Capture the cell that displays the provided text and extract its (x, y) central coordinate. 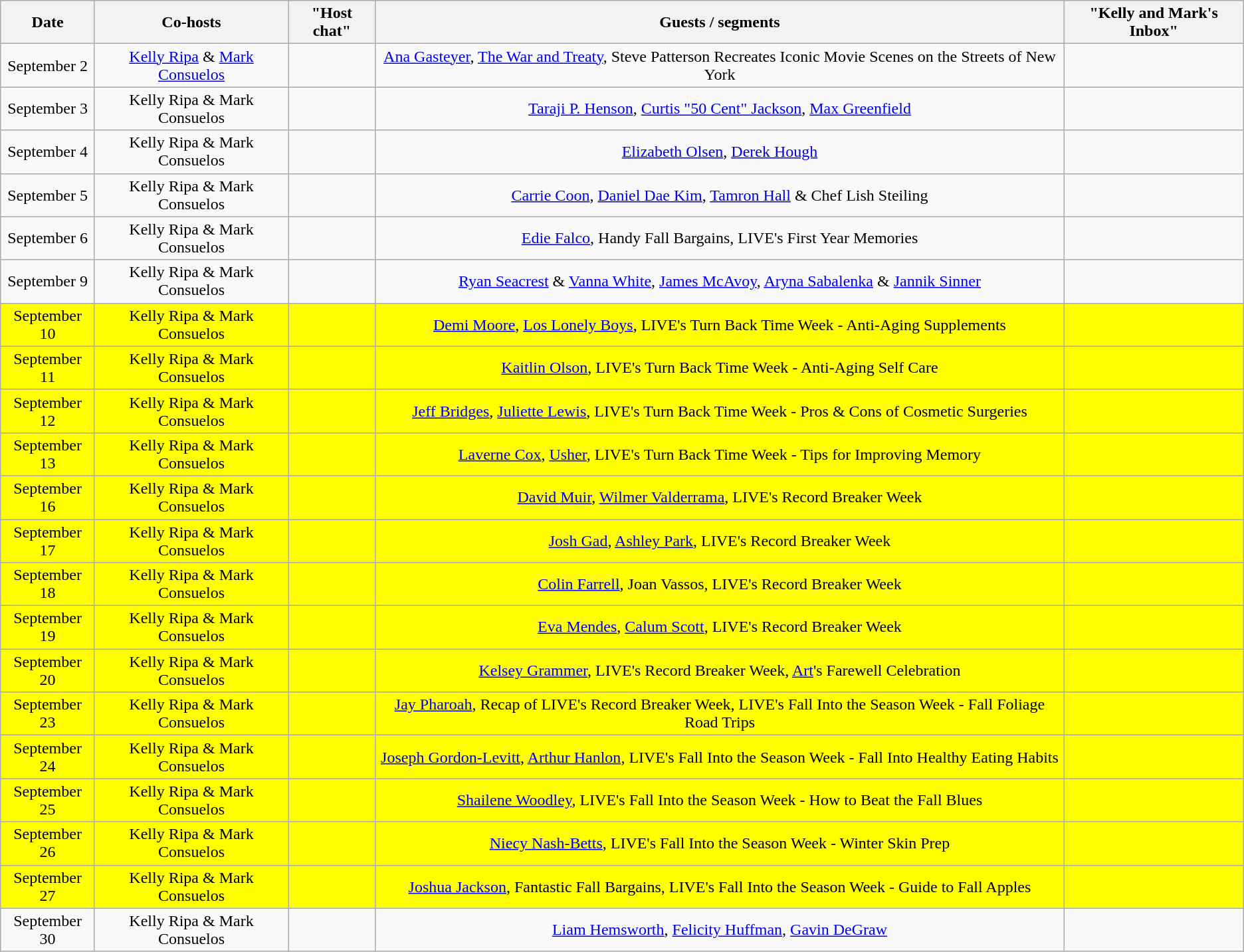
Liam Hemsworth, Felicity Huffman, Gavin DeGraw (720, 930)
Colin Farrell, Joan Vassos, LIVE's Record Breaker Week (720, 585)
Guests / segments (720, 23)
Carrie Coon, Daniel Dae Kim, Tamron Hall & Chef Lish Steiling (720, 195)
Josh Gad, Ashley Park, LIVE's Record Breaker Week (720, 541)
Kaitlin Olson, LIVE's Turn Back Time Week - Anti-Aging Self Care (720, 368)
Co-hosts (191, 23)
September 27 (48, 886)
Ana Gasteyer, The War and Treaty, Steve Patterson Recreates Iconic Movie Scenes on the Streets of New York (720, 65)
September 4 (48, 151)
Edie Falco, Handy Fall Bargains, LIVE's First Year Memories (720, 238)
Jeff Bridges, Juliette Lewis, LIVE's Turn Back Time Week - Pros & Cons of Cosmetic Surgeries (720, 411)
September 9 (48, 282)
September 12 (48, 411)
Eva Mendes, Calum Scott, LIVE's Record Breaker Week (720, 627)
September 18 (48, 585)
September 3 (48, 109)
September 20 (48, 671)
Joshua Jackson, Fantastic Fall Bargains, LIVE's Fall Into the Season Week - Guide to Fall Apples (720, 886)
September 2 (48, 65)
September 17 (48, 541)
September 13 (48, 454)
Demi Moore, Los Lonely Boys, LIVE's Turn Back Time Week - Anti-Aging Supplements (720, 324)
"Kelly and Mark's Inbox" (1154, 23)
"Host chat" (332, 23)
Niecy Nash-Betts, LIVE's Fall Into the Season Week - Winter Skin Prep (720, 844)
September 16 (48, 497)
September 10 (48, 324)
Laverne Cox, Usher, LIVE's Turn Back Time Week - Tips for Improving Memory (720, 454)
Elizabeth Olsen, Derek Hough (720, 151)
David Muir, Wilmer Valderrama, LIVE's Record Breaker Week (720, 497)
Date (48, 23)
September 23 (48, 714)
September 30 (48, 930)
Jay Pharoah, Recap of LIVE's Record Breaker Week, LIVE's Fall Into the Season Week - Fall Foliage Road Trips (720, 714)
September 26 (48, 844)
Kelsey Grammer, LIVE's Record Breaker Week, Art's Farewell Celebration (720, 671)
September 25 (48, 800)
September 11 (48, 368)
September 5 (48, 195)
September 6 (48, 238)
September 19 (48, 627)
Taraji P. Henson, Curtis "50 Cent" Jackson, Max Greenfield (720, 109)
Ryan Seacrest & Vanna White, James McAvoy, Aryna Sabalenka & Jannik Sinner (720, 282)
September 24 (48, 757)
Joseph Gordon-Levitt, Arthur Hanlon, LIVE's Fall Into the Season Week - Fall Into Healthy Eating Habits (720, 757)
Shailene Woodley, LIVE's Fall Into the Season Week - How to Beat the Fall Blues (720, 800)
